Search for the cell housing the specified text and yield its (X, Y) center coordinate. 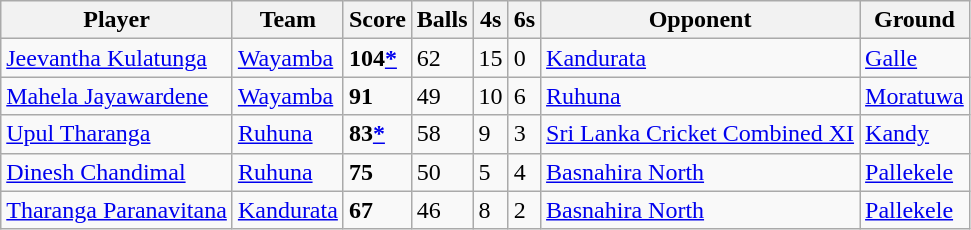
Jeevantha Kulatunga (117, 58)
67 (377, 210)
Team (288, 20)
Ground (915, 20)
58 (442, 134)
Upul Tharanga (117, 134)
46 (442, 210)
104* (377, 58)
2 (524, 210)
10 (490, 96)
9 (490, 134)
91 (377, 96)
Player (117, 20)
50 (442, 172)
Tharanga Paranavitana (117, 210)
Mahela Jayawardene (117, 96)
Dinesh Chandimal (117, 172)
49 (442, 96)
4s (490, 20)
4 (524, 172)
15 (490, 58)
0 (524, 58)
Kandy (915, 134)
Balls (442, 20)
Opponent (700, 20)
62 (442, 58)
5 (490, 172)
75 (377, 172)
6 (524, 96)
Galle (915, 58)
83* (377, 134)
Moratuwa (915, 96)
6s (524, 20)
3 (524, 134)
Sri Lanka Cricket Combined XI (700, 134)
8 (490, 210)
Score (377, 20)
